Scan for the cell matching the given text and deliver its (X, Y) coordinate at center. 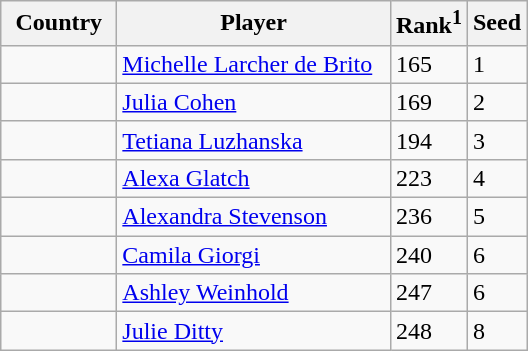
223 (428, 178)
Tetiana Luzhanska (254, 140)
247 (428, 293)
5 (496, 217)
Julia Cohen (254, 102)
169 (428, 102)
Camila Giorgi (254, 255)
Alexa Glatch (254, 178)
240 (428, 255)
165 (428, 64)
2 (496, 102)
4 (496, 178)
Player (254, 24)
194 (428, 140)
Seed (496, 24)
236 (428, 217)
8 (496, 331)
Country (59, 24)
3 (496, 140)
Ashley Weinhold (254, 293)
1 (496, 64)
Rank1 (428, 24)
Michelle Larcher de Brito (254, 64)
Alexandra Stevenson (254, 217)
248 (428, 331)
Julie Ditty (254, 331)
